Output the (x, y) coordinate of the center of the cell containing the given text.  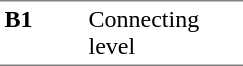
B1 (42, 33)
Connecting level (164, 33)
